Return [X, Y] of the center of cell containing provided text 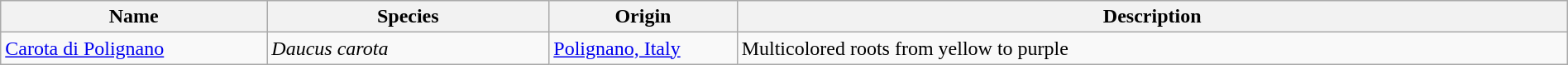
Carota di Polignano [134, 48]
Polignano, Italy [643, 48]
Daucus carota [409, 48]
Name [134, 17]
Species [409, 17]
Description [1152, 17]
Origin [643, 17]
Multicolored roots from yellow to purple [1152, 48]
